Output the (x, y) coordinate of the center of the cell containing the given text.  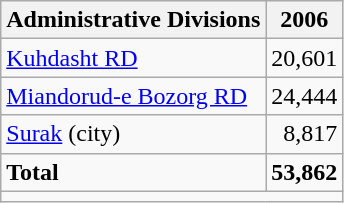
Administrative Divisions (134, 20)
53,862 (304, 172)
2006 (304, 20)
24,444 (304, 96)
Total (134, 172)
20,601 (304, 58)
Kuhdasht RD (134, 58)
Miandorud-e Bozorg RD (134, 96)
Surak (city) (134, 134)
8,817 (304, 134)
